Determine the (X, Y) coordinate at the center of the cell enclosing the given text.  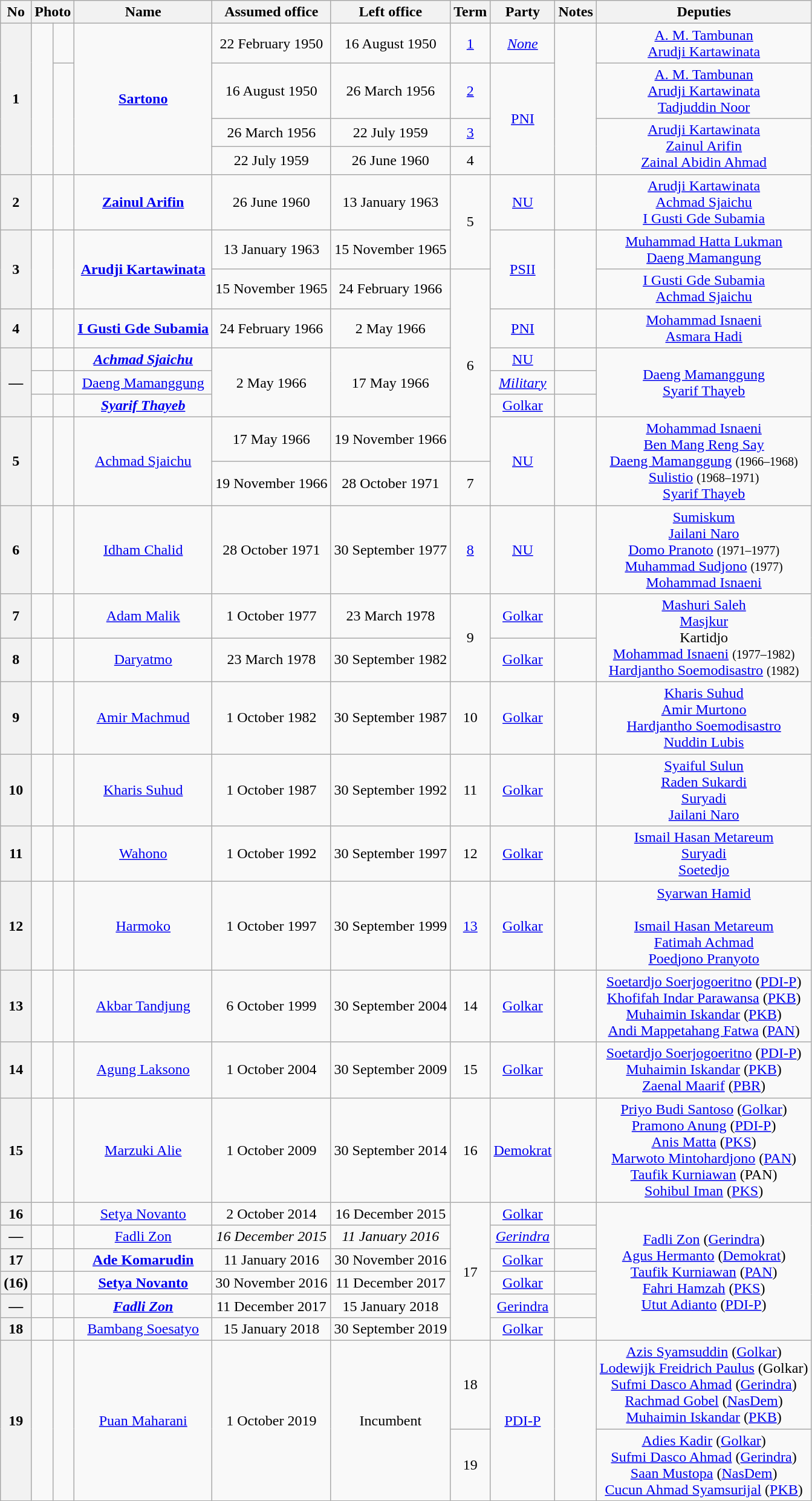
Ismail Hasan MetareumSuryadiSoetedjo (704, 854)
Adam Malik (143, 616)
Ade Komarudin (143, 1260)
Syaiful SulunRaden SukardiSuryadiJailani Naro (704, 790)
None (522, 44)
Military (522, 382)
Kharis Suhud (143, 790)
Agung Laksono (143, 1070)
30 September 1997 (391, 854)
Assumed office (271, 12)
Syarif Thayeb (143, 405)
30 September 2004 (391, 1006)
PDI-P (522, 1420)
Term (470, 12)
Bambang Soesatyo (143, 1329)
2 October 2014 (271, 1214)
Daeng Mamanggung (143, 382)
Demokrat (522, 1150)
Arudji KartawinataZainul ArifinZainal Abidin Ahmad (704, 146)
Kharis SuhudAmir MurtonoHardjantho SoemodisastroNuddin Lubis (704, 718)
SumiskumJailani NaroDomo Pranoto (1971–1977)Muhammad Sudjono (1977)Mohammad Isnaeni (704, 550)
Priyo Budi Santoso (Golkar)Pramono Anung (PDI-P)Anis Matta (PKS)Marwoto Mintohardjono (PAN)Taufik Kurniawan (PAN)Sohibul Iman (PKS) (704, 1150)
30 September 2009 (391, 1070)
Puan Maharani (143, 1420)
1 October 2019 (271, 1420)
Fadli Zon (Gerindra)Agus Hermanto (Demokrat)Taufik Kurniawan (PAN)Fahri Hamzah (PKS)Utut Adianto (PDI-P) (704, 1271)
I Gusti Gde Subamia (143, 328)
Arudji Kartawinata (143, 269)
Zainul Arifin (143, 202)
Arudji KartawinataAchmad SjaichuI Gusti Gde Subamia (704, 202)
Daryatmo (143, 660)
Mohammad IsnaeniAsmara Hadi (704, 328)
Mohammad IsnaeniBen Mang Reng SayDaeng Mamanggung (1966–1968)Sulistio (1968–1971)Syarif Thayeb (704, 461)
Marzuki Alie (143, 1150)
1 October 1987 (271, 790)
Soetardjo Soerjogoeritno (PDI-P)Muhaimin Iskandar (PKB)Zaenal Maarif (PBR) (704, 1070)
Soetardjo Soerjogoeritno (PDI-P)Khofifah Indar Parawansa (PKB)Muhaimin Iskandar (PKB)Andi Mappetahang Fatwa (PAN) (704, 1006)
1 October 2004 (271, 1070)
1 October 1977 (271, 616)
30 September 1977 (391, 550)
Name (143, 12)
Azis Syamsuddin (Golkar)Lodewijk Freidrich Paulus (Golkar)Sufmi Dasco Ahmad (Gerindra)Rachmad Gobel (NasDem)Muhaimin Iskandar (PKB) (704, 1384)
Mashuri SalehMasjkurKartidjoMohammad Isnaeni (1977–1982)Hardjantho Soemodisastro (1982) (704, 638)
Idham Chalid (143, 550)
30 September 1999 (391, 926)
30 September 2014 (391, 1150)
Notes (576, 12)
Adies Kadir (Golkar)Sufmi Dasco Ahmad (Gerindra)Saan Mustopa (NasDem)Cucun Ahmad Syamsurijal (PKB) (704, 1465)
No (16, 12)
30 September 1982 (391, 660)
Incumbent (391, 1420)
PSII (522, 269)
Wahono (143, 854)
1 October 1982 (271, 718)
30 September 2019 (391, 1329)
Sartono (143, 99)
Muhammad Hatta LukmanDaeng Mamangung (704, 249)
Akbar Tandjung (143, 1006)
A. M. TambunanArudji KartawinataTadjuddin Noor (704, 91)
(16) (16, 1283)
1 October 1992 (271, 854)
Harmoko (143, 926)
Daeng MamanggungSyarif Thayeb (704, 382)
1 October 2009 (271, 1150)
Amir Machmud (143, 718)
Syarwan HamidIsmail Hasan MetareumFatimah AchmadPoedjono Pranyoto (704, 926)
1 October 1997 (271, 926)
Party (522, 12)
Left office (391, 12)
Photo (53, 12)
22 February 1950 (271, 44)
A. M. TambunanArudji Kartawinata (704, 44)
6 October 1999 (271, 1006)
Deputies (704, 12)
30 September 1992 (391, 790)
30 September 1987 (391, 718)
I Gusti Gde SubamiaAchmad Sjaichu (704, 289)
